Return the [x, y] coordinate for the center point of the cell that contains the specified text.  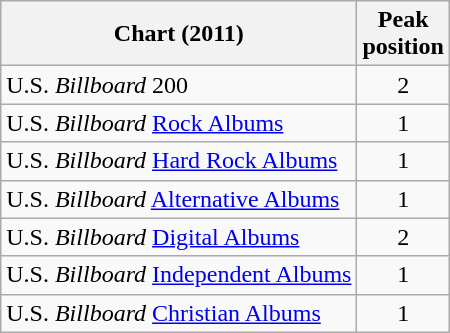
U.S. Billboard Independent Albums [179, 275]
U.S. Billboard Digital Albums [179, 237]
Peakposition [403, 34]
U.S. Billboard Alternative Albums [179, 199]
U.S. Billboard 200 [179, 85]
U.S. Billboard Rock Albums [179, 123]
U.S. Billboard Hard Rock Albums [179, 161]
Chart (2011) [179, 34]
U.S. Billboard Christian Albums [179, 313]
